Determine the (X, Y) coordinate at the center of the cell enclosing the given text.  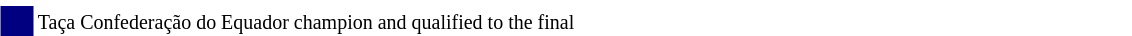
Taça Confederação do Equador champion and qualified to the final (584, 21)
